Scan for the cell matching the given text and deliver its (x, y) coordinate at center. 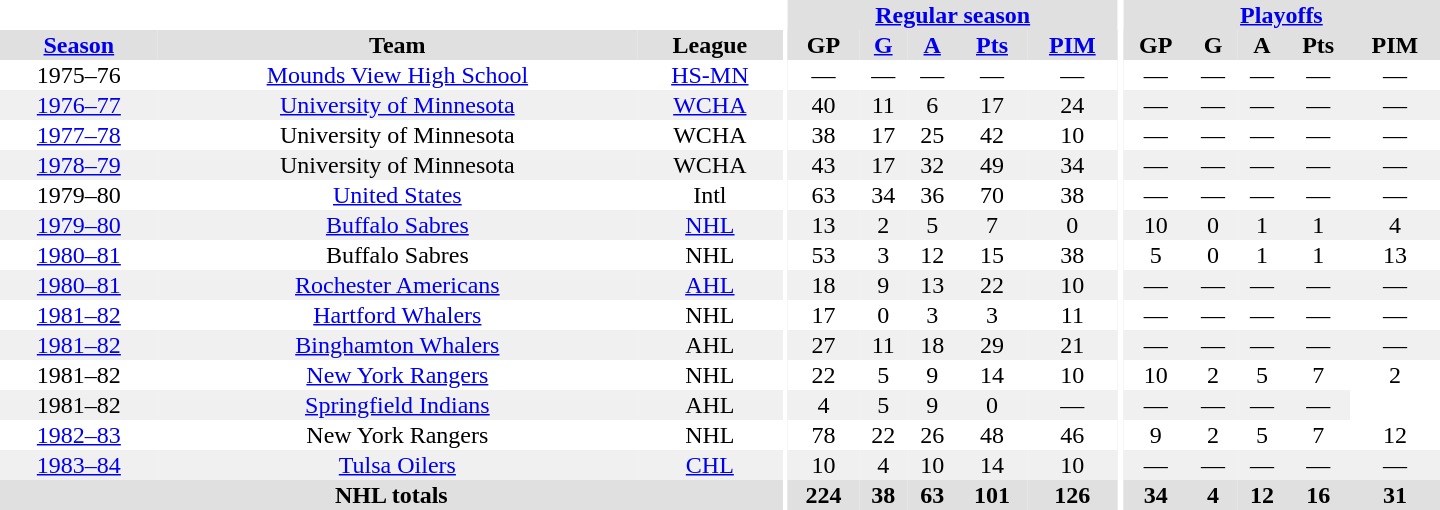
Rochester Americans (398, 285)
1978–79 (79, 165)
78 (824, 435)
1977–78 (79, 135)
6 (932, 105)
40 (824, 105)
1976–77 (79, 105)
25 (932, 135)
Hartford Whalers (398, 315)
Tulsa Oilers (398, 465)
Playoffs (1282, 15)
43 (824, 165)
Mounds View High School (398, 75)
Springfield Indians (398, 405)
42 (992, 135)
26 (932, 435)
15 (992, 255)
21 (1072, 345)
Season (79, 45)
1975–76 (79, 75)
49 (992, 165)
70 (992, 195)
48 (992, 435)
32 (932, 165)
CHL (710, 465)
United States (398, 195)
HS-MN (710, 75)
126 (1072, 495)
53 (824, 255)
1982–83 (79, 435)
46 (1072, 435)
16 (1318, 495)
League (710, 45)
31 (1395, 495)
Regular season (952, 15)
Intl (710, 195)
1983–84 (79, 465)
36 (932, 195)
29 (992, 345)
101 (992, 495)
24 (1072, 105)
224 (824, 495)
NHL totals (392, 495)
27 (824, 345)
Binghamton Whalers (398, 345)
Team (398, 45)
